Identify which cell holds the provided text, then report its (X, Y) central coordinate. 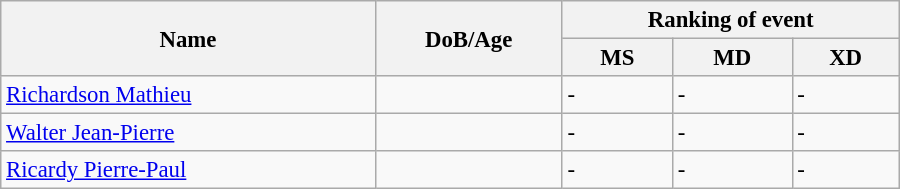
Name (188, 38)
Ranking of event (730, 20)
Ricardy Pierre-Paul (188, 170)
XD (846, 58)
MD (732, 58)
Walter Jean-Pierre (188, 133)
DoB/Age (468, 38)
Richardson Mathieu (188, 95)
MS (617, 58)
